Detect which cell encompasses the target text, then output its [X, Y] center coordinate. 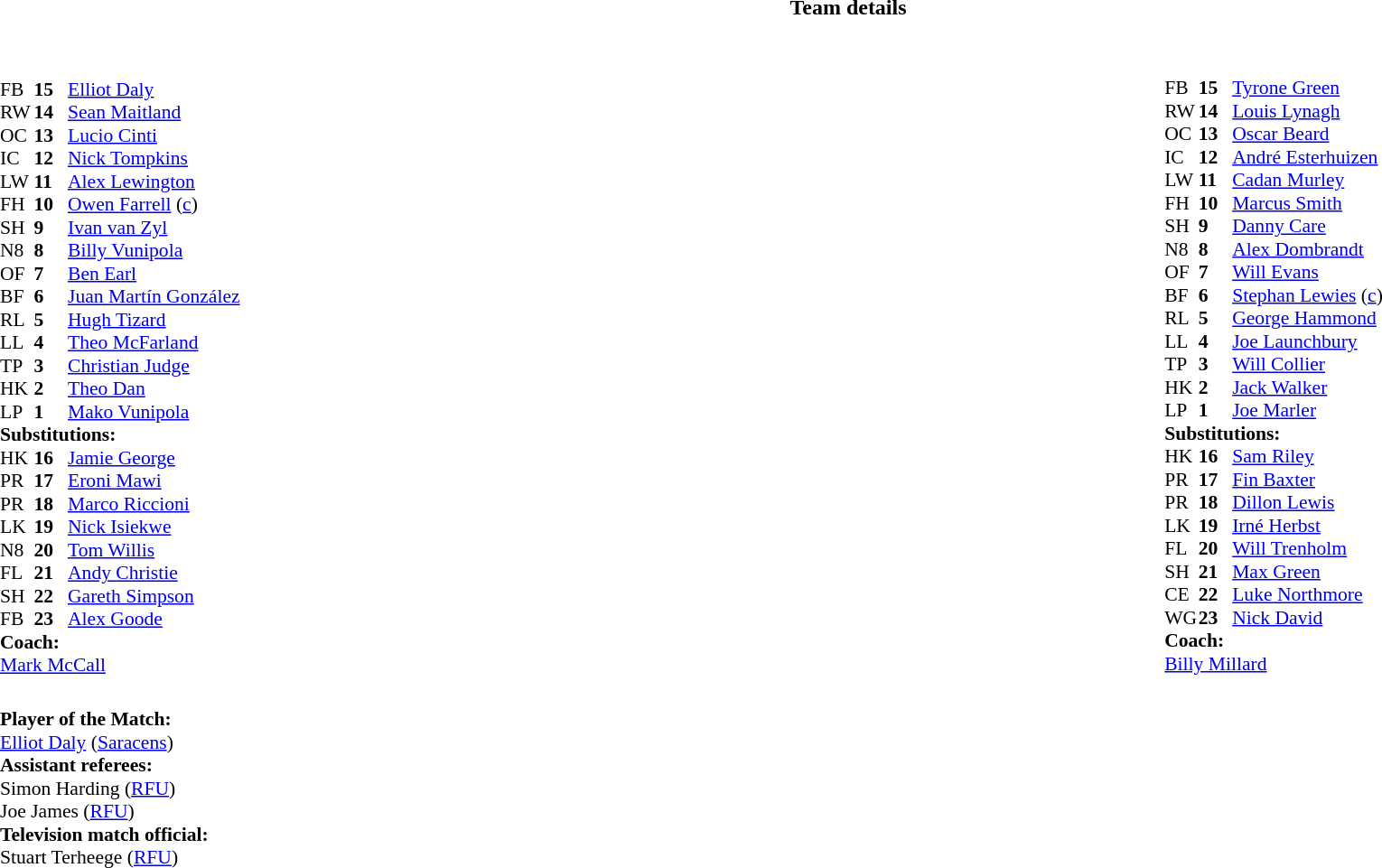
Lucio Cinti [154, 135]
CE [1181, 595]
Mark McCall [120, 666]
Sean Maitland [154, 113]
Substitutions: [120, 434]
Mako Vunipola [154, 412]
Ben Earl [154, 274]
Eroni Mawi [154, 481]
Nick Tompkins [154, 158]
Hugh Tizard [154, 320]
Theo Dan [154, 389]
Alex Goode [154, 619]
Nick Isiekwe [154, 527]
Gareth Simpson [154, 596]
Theo McFarland [154, 342]
Alex Lewington [154, 182]
Coach: [120, 642]
WG [1181, 618]
Jamie George [154, 458]
Billy Vunipola [154, 250]
Marco Riccioni [154, 504]
Juan Martín González [154, 297]
Christian Judge [154, 366]
Owen Farrell (c) [154, 205]
Andy Christie [154, 574]
Ivan van Zyl [154, 228]
Elliot Daly [154, 89]
Tom Willis [154, 550]
